Scan for the cell matching the given text and deliver its (X, Y) coordinate at center. 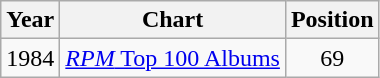
Chart (173, 20)
1984 (30, 58)
Position (332, 20)
69 (332, 58)
RPM Top 100 Albums (173, 58)
Year (30, 20)
